Scan for the cell matching the given text and deliver its [x, y] coordinate at center. 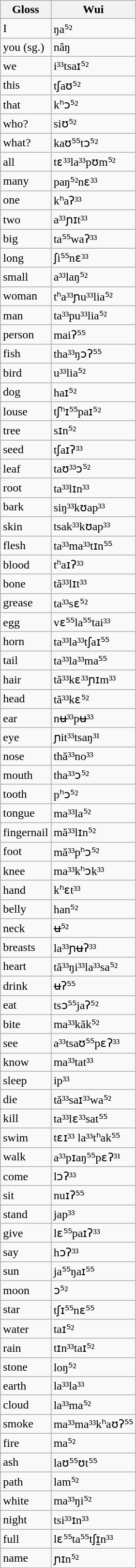
nuɪʔ⁵⁵ [93, 1195]
star [26, 1310]
horn [26, 641]
tă³³saɪ³³wa⁵² [93, 1099]
leaf [26, 469]
bite [26, 1024]
come [26, 1176]
i³³tsaɪ⁵² [93, 66]
knee [26, 871]
tsi³³ɪn³³ [93, 1520]
ʉʔ⁵⁵ [93, 986]
Wui [93, 10]
ip³³ [93, 1080]
long [26, 258]
la³³la³³ [93, 1386]
ma³³la⁵² [93, 813]
this [26, 85]
say [26, 1252]
ta³³la³³tʃaɪ⁵⁵ [93, 641]
die [26, 1099]
ma³³tat³³ [93, 1062]
la³³ma⁵² [93, 1405]
sit [26, 1195]
a³³ɲɪt³³ [93, 220]
mă³³lɪn⁵² [93, 832]
neck [26, 928]
tʃaɪʔ³³ [93, 450]
we [26, 66]
tă³³ŋi³³la³³sa⁵² [93, 966]
laʊ⁵⁵ʊt⁵⁵ [93, 1462]
moon [26, 1290]
ash [26, 1462]
eye [26, 737]
tʃʰɪ⁵⁵paɪ⁵² [93, 412]
stand [26, 1214]
who? [26, 124]
earth [26, 1386]
dog [26, 392]
ta³³sɛ⁵² [93, 603]
one [26, 200]
ta³³lɛ³³sat⁵⁵ [93, 1119]
mouth [26, 775]
path [26, 1482]
vɛ⁵⁵la⁵⁵tai³³ [93, 622]
ta³³la³³ma⁵⁵ [93, 661]
two [26, 220]
ʉ⁵² [93, 928]
nʉ³³pʉ³³ [93, 718]
taɪ⁵² [93, 1329]
woman [26, 296]
foot [26, 852]
rain [26, 1348]
hair [26, 680]
skin [26, 526]
ma³³ŋi⁵² [93, 1501]
han⁵² [93, 909]
big [26, 238]
siʊ⁵² [93, 124]
kʰɔ⁵² [93, 105]
belly [26, 909]
thă³³no³³ [93, 756]
cloud [26, 1405]
tɛ³³la³³pʊm⁵² [93, 162]
full [26, 1539]
heart [26, 966]
u³³lia⁵² [93, 373]
tʰa³³ɲu³³lia⁵² [93, 296]
that [26, 105]
kaʊ⁵⁵tɔ⁵² [93, 143]
tă³³lɪt³³ [93, 584]
nose [26, 756]
eat [26, 1005]
a³³laŋ⁵² [93, 277]
bird [26, 373]
jap³³ [93, 1214]
ŋa⁵² [93, 29]
lɛ⁵⁵ta⁵⁵tʃɪ̰n³³ [93, 1539]
tʃaʊ⁵² [93, 85]
water [26, 1329]
small [26, 277]
tʰaɪʔ³³ [93, 565]
mă³³pʰɔ⁵² [93, 852]
ta³³lɪn³³ [93, 488]
ɔ⁵² [93, 1290]
drink [26, 986]
see [26, 1044]
tree [26, 430]
tsak³³kʊap³³ [93, 526]
fingernail [26, 832]
ɲit³³tsaŋ³¹ [93, 737]
all [26, 162]
fire [26, 1443]
tʃɪ⁵⁵nɛ⁵⁵ [93, 1310]
ma³³ma³³kʰaʊʔ⁵⁵ [93, 1424]
know [26, 1062]
ta³³pu³³lia⁵² [93, 316]
smoke [26, 1424]
tɪn³³taɪ⁵² [93, 1348]
la³³ɲʉʔ³³ [93, 948]
nâŋ [93, 47]
Gloss [26, 10]
taʊ³³ɔ⁵² [93, 469]
name [26, 1558]
lɔʔ³³ [93, 1176]
ɲɪn⁵² [93, 1558]
tooth [26, 794]
tsɔ⁵⁵jaʔ⁵² [93, 1005]
haɪ⁵² [93, 392]
tha³³ŋɔʔ⁵⁵ [93, 354]
grease [26, 603]
ma⁵² [93, 1443]
hand [26, 890]
tail [26, 661]
man [26, 316]
tă³³kɛ³³ɲɪm³³ [93, 680]
I [26, 29]
fish [26, 354]
many [26, 181]
ʃi⁵⁵nɛ³³ [93, 258]
white [26, 1501]
stone [26, 1367]
flesh [26, 546]
tă³³kɛ⁵² [93, 699]
ja⁵⁵ŋaɪ⁵⁵ [93, 1271]
blood [26, 565]
a³³tsaʊ⁵⁵pɛʔ³³ [93, 1044]
night [26, 1520]
bark [26, 507]
ta⁵⁵waʔ³³ [93, 238]
louse [26, 412]
ta³³ma³³tɪn⁵⁵ [93, 546]
you (sg.) [26, 47]
root [26, 488]
ma³³kʰɔk³³ [93, 871]
kʰɛt³³ [93, 890]
tha³³ɔ⁵² [93, 775]
ma³³kăk⁵² [93, 1024]
lam⁵² [93, 1482]
bone [26, 584]
swim [26, 1138]
loŋ⁵² [93, 1367]
paŋ⁵²nɛ³³ [93, 181]
what? [26, 143]
person [26, 334]
give [26, 1233]
pʰɔ⁵² [93, 794]
sleep [26, 1080]
sun [26, 1271]
egg [26, 622]
a³³pɪaŋ⁵⁵pɛʔ³¹ [93, 1157]
kill [26, 1119]
tɛɪ³³ la³³tʰak⁵⁵ [93, 1138]
walk [26, 1157]
lɛ⁵⁵paɪʔ³³ [93, 1233]
maiʔ⁵⁵ [93, 334]
kʰaʔ³³ [93, 200]
tongue [26, 813]
ear [26, 718]
sɪn⁵² [93, 430]
hɔʔ³³ [93, 1252]
siŋ³³kʊap³³ [93, 507]
head [26, 699]
breasts [26, 948]
seed [26, 450]
